Scan for the cell matching the given text and deliver its [x, y] coordinate at center. 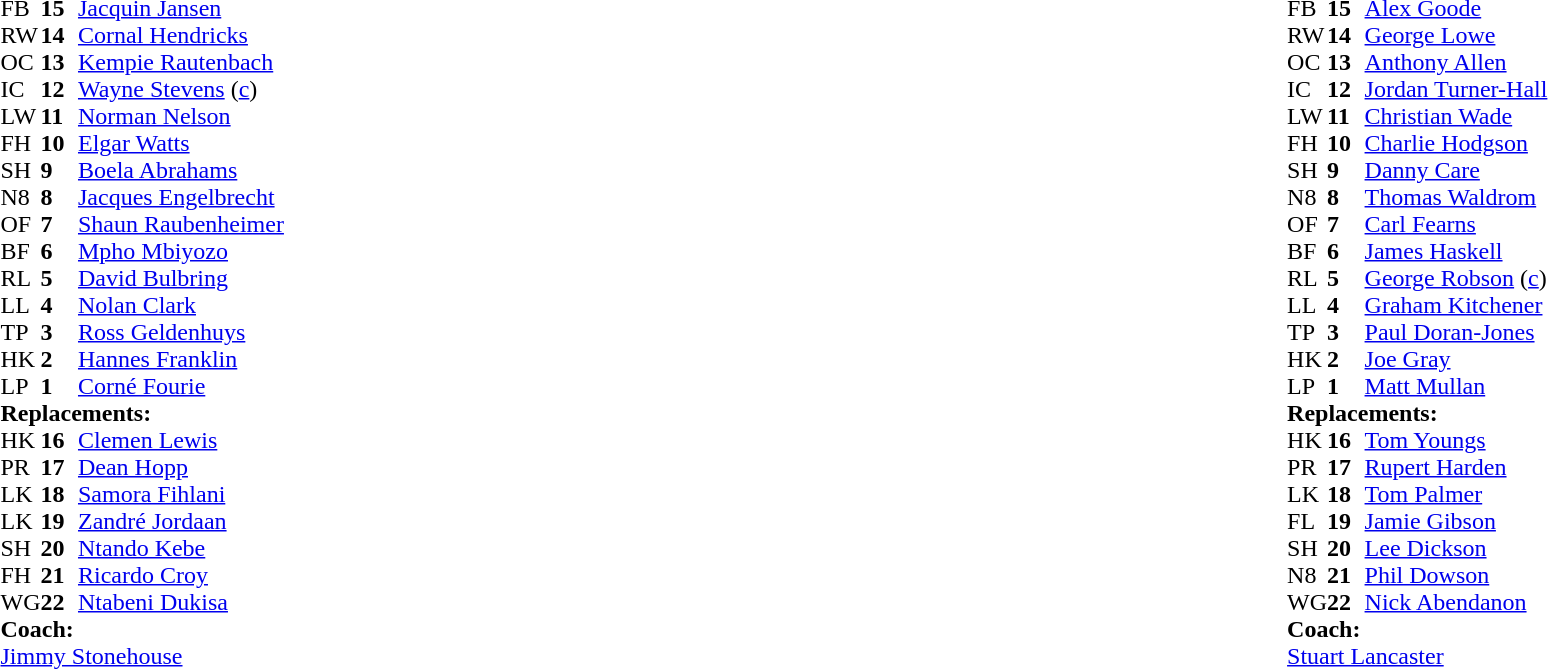
Hannes Franklin [181, 360]
Clemen Lewis [181, 440]
Ross Geldenhuys [181, 332]
Wayne Stevens (c) [181, 90]
Ntando Kebe [181, 548]
Zandré Jordaan [181, 522]
Shaun Raubenheimer [181, 224]
Tom Palmer [1456, 494]
Lee Dickson [1456, 548]
Carl Fearns [1456, 224]
Christian Wade [1456, 116]
Samora Fihlani [181, 494]
Ricardo Croy [181, 576]
Tom Youngs [1456, 440]
Norman Nelson [181, 116]
Mpho Mbiyozo [181, 252]
Joe Gray [1456, 360]
Ntabeni Dukisa [181, 602]
Thomas Waldrom [1456, 198]
Paul Doran-Jones [1456, 332]
FL [1307, 522]
Kempie Rautenbach [181, 62]
Cornal Hendricks [181, 36]
George Lowe [1456, 36]
George Robson (c) [1456, 278]
Matt Mullan [1456, 386]
Jacques Engelbrecht [181, 198]
David Bulbring [181, 278]
Jordan Turner-Hall [1456, 90]
Boela Abrahams [181, 170]
Danny Care [1456, 170]
Nolan Clark [181, 306]
Corné Fourie [181, 386]
Rupert Harden [1456, 468]
James Haskell [1456, 252]
Charlie Hodgson [1456, 144]
Graham Kitchener [1456, 306]
Elgar Watts [181, 144]
Stuart Lancaster [1417, 656]
Phil Dowson [1456, 576]
Jamie Gibson [1456, 522]
Dean Hopp [181, 468]
Nick Abendanon [1456, 602]
Jimmy Stonehouse [142, 656]
Anthony Allen [1456, 62]
